Identify which cell holds the provided text, then report its (x, y) central coordinate. 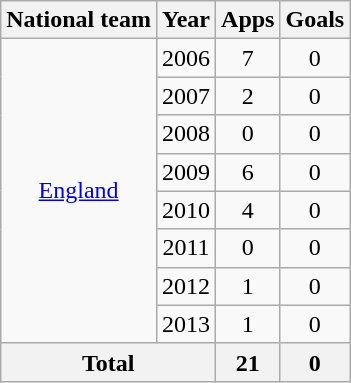
4 (248, 210)
2008 (186, 134)
Goals (315, 20)
6 (248, 172)
7 (248, 58)
Total (108, 362)
2006 (186, 58)
National team (79, 20)
England (79, 191)
21 (248, 362)
2007 (186, 96)
2013 (186, 324)
2010 (186, 210)
Year (186, 20)
2011 (186, 248)
2012 (186, 286)
Apps (248, 20)
2009 (186, 172)
2 (248, 96)
